Search for the cell housing the specified text and yield its [X, Y] center coordinate. 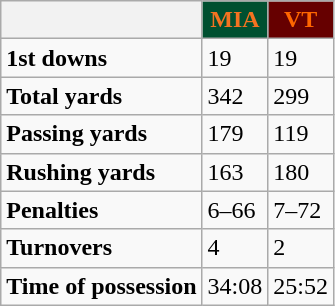
179 [235, 134]
163 [235, 172]
Total yards [102, 96]
2 [301, 248]
119 [301, 134]
25:52 [301, 286]
7–72 [301, 210]
4 [235, 248]
VT [301, 20]
180 [301, 172]
1st downs [102, 58]
34:08 [235, 286]
Turnovers [102, 248]
6–66 [235, 210]
342 [235, 96]
Time of possession [102, 286]
299 [301, 96]
MIA [235, 20]
Penalties [102, 210]
Rushing yards [102, 172]
Passing yards [102, 134]
